Locate the cell with the specified text and output its (X, Y) center coordinate. 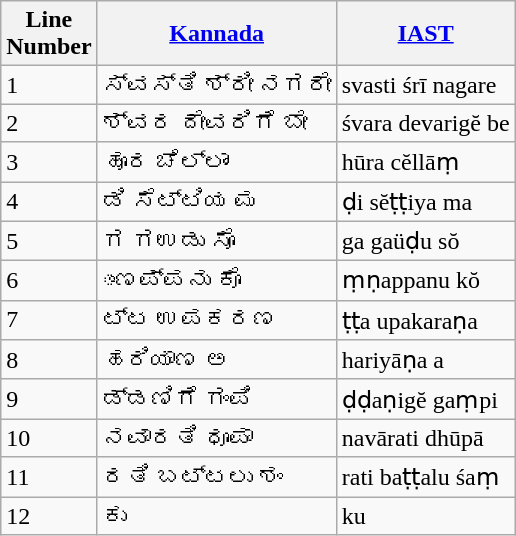
ṃṇappanu kŏ (426, 281)
ಹರಿಯಾಣ ಅ (216, 360)
ಕು (216, 515)
rati baṭṭalu śaṃ (426, 477)
IAST (426, 34)
Kannada (216, 34)
ಡಿ ಸೆಟ್ಟಿಯ ಮ (216, 202)
navārati dhūpā (426, 438)
ನವಾರತಿ ಧೂಪಾ (216, 438)
11 (49, 477)
6 (49, 281)
ಸ್ವಸ್ತಿ ಶ್ರೀ ನಗರೇ (216, 85)
ಡ್ಡಣಿಗೆ ಗಂಪಿ (216, 399)
ಂಣಪ್ಪನು ಕೊ (216, 281)
10 (49, 438)
5 (49, 241)
śvara devarigĕ be (426, 123)
ga gaüḍu sŏ (426, 241)
ಶ್ವರ ದೇವರಿಗೆ ಬೇ (216, 123)
ṭṭa upakaraṇa (426, 320)
svasti śrī nagare (426, 85)
2 (49, 123)
ಹೂರ ಚೆಲ್ಲಾಂ (216, 162)
ಗ ಗಉಡು ಸೊ (216, 241)
LineNumber (49, 34)
4 (49, 202)
8 (49, 360)
hariyāṇa a (426, 360)
7 (49, 320)
12 (49, 515)
ḍḍaṇigĕ gaṃpi (426, 399)
ku (426, 515)
ರತಿ ಬಟ್ಟಲು ಶಂ (216, 477)
ḍi sĕṭṭiya ma (426, 202)
9 (49, 399)
3 (49, 162)
hūra cĕllāṃ (426, 162)
1 (49, 85)
ಟ್ಟ ಉಪಕರಣ (216, 320)
